Return the (X, Y) coordinate for the center point of the cell that contains the specified text.  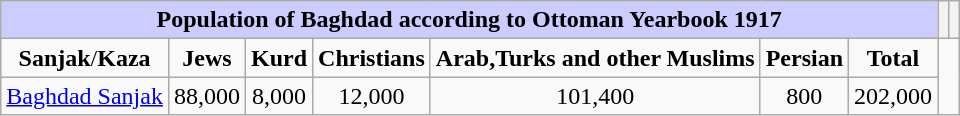
800 (804, 96)
Kurd (280, 58)
Jews (206, 58)
8,000 (280, 96)
12,000 (372, 96)
88,000 (206, 96)
Total (894, 58)
Population of Baghdad according to Ottoman Yearbook 1917 (470, 20)
Christians (372, 58)
202,000 (894, 96)
101,400 (595, 96)
Baghdad Sanjak (85, 96)
Sanjak/Kaza (85, 58)
Persian (804, 58)
Arab,Turks and other Muslims (595, 58)
